From the cell containing the given text, extract its center point as [x, y] coordinate. 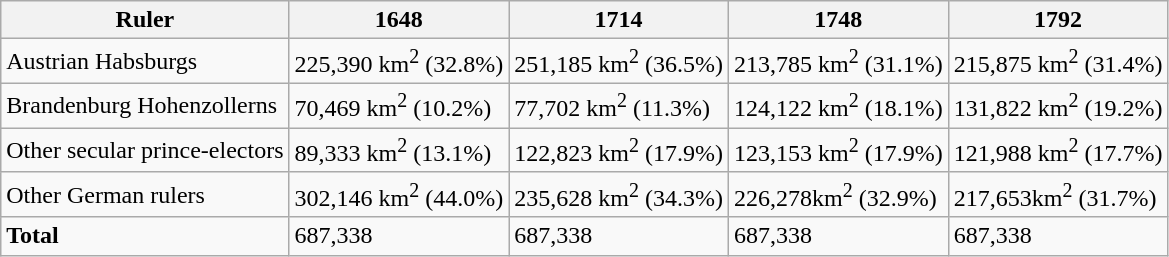
Total [145, 236]
1714 [619, 20]
122,823 km2 (17.9%) [619, 150]
251,185 km2 (36.5%) [619, 62]
77,702 km2 (11.3%) [619, 106]
Other secular prince-electors [145, 150]
225,390 km2 (32.8%) [399, 62]
213,785 km2 (31.1%) [838, 62]
124,122 km2 (18.1%) [838, 106]
1648 [399, 20]
121,988 km2 (17.7%) [1058, 150]
89,333 km2 (13.1%) [399, 150]
Ruler [145, 20]
131,822 km2 (19.2%) [1058, 106]
1748 [838, 20]
226,278km2 (32.9%) [838, 194]
123,153 km2 (17.9%) [838, 150]
302,146 km2 (44.0%) [399, 194]
Brandenburg Hohenzollerns [145, 106]
217,653km2 (31.7%) [1058, 194]
215,875 km2 (31.4%) [1058, 62]
Austrian Habsburgs [145, 62]
Other German rulers [145, 194]
70,469 km2 (10.2%) [399, 106]
1792 [1058, 20]
235,628 km2 (34.3%) [619, 194]
